Find where the given text appears and provide that cell's center as [X, Y] coordinate. 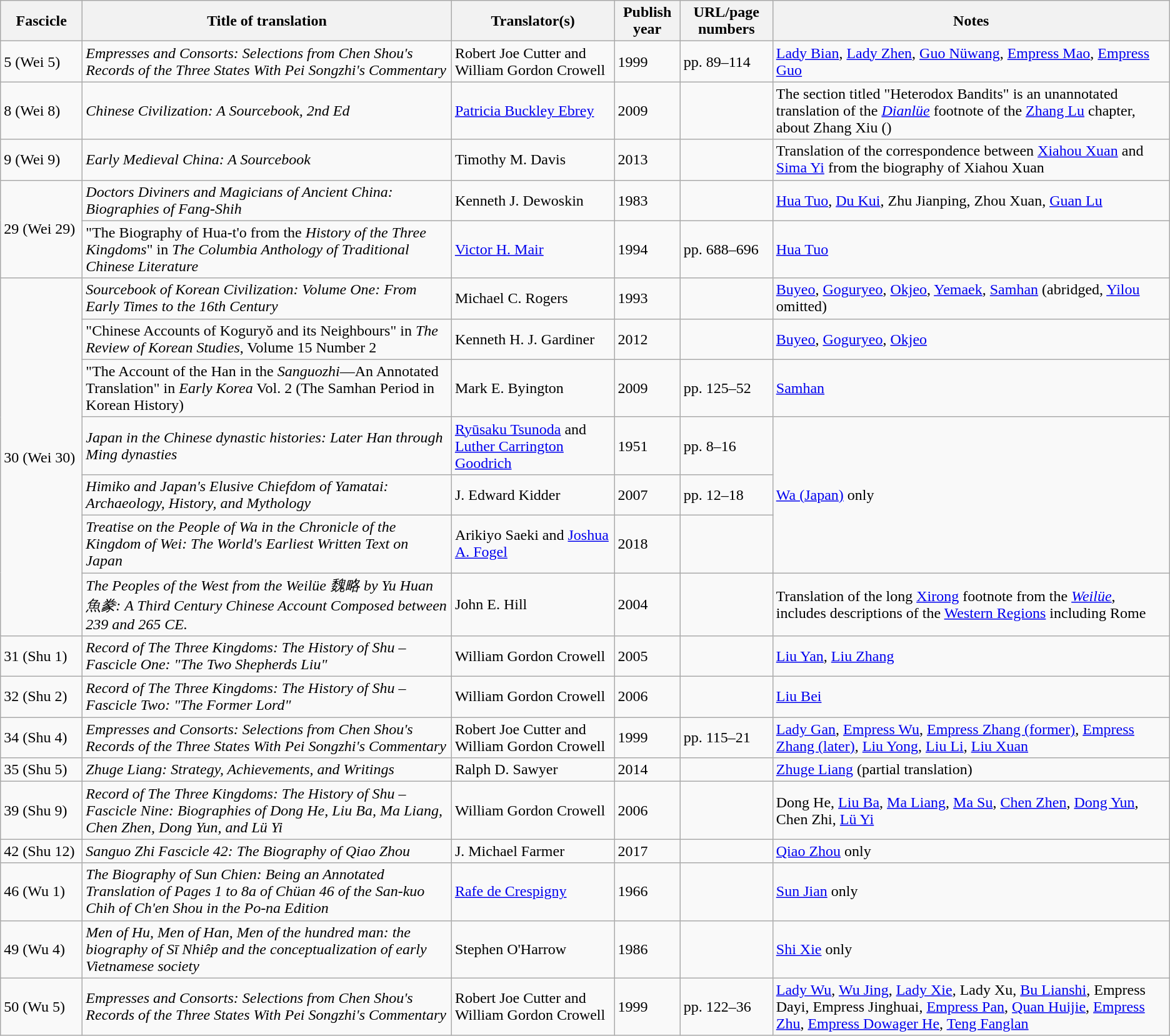
URL/page numbers [726, 21]
29 (Wei 29) [41, 229]
Samhan [971, 388]
Buyeo, Goguryeo, Okjeo [971, 339]
2005 [647, 656]
Fascicle [41, 21]
Qiao Zhou only [971, 851]
Record of The Three Kingdoms: The History of Shu – Fascicle Two: "The Former Lord" [267, 697]
34 (Shu 4) [41, 737]
5 (Wei 5) [41, 61]
Liu Bei [971, 697]
1993 [647, 299]
pp. 115–21 [726, 737]
Sourcebook of Korean Civilization: Volume One: From Early Times to the 16th Century [267, 299]
Himiko and Japan's Elusive Chiefdom of Yamatai: Archaeology, History, and Mythology [267, 495]
Lady Gan, Empress Wu, Empress Zhang (former), Empress Zhang (later), Liu Yong, Liu Li, Liu Xuan [971, 737]
Translation of the correspondence between Xiahou Xuan and Sima Yi from the biography of Xiahou Xuan [971, 160]
Translator(s) [532, 21]
Title of translation [267, 21]
pp. 89–114 [726, 61]
pp. 125–52 [726, 388]
Lady Bian, Lady Zhen, Guo Nüwang, Empress Mao, Empress Guo [971, 61]
Japan in the Chinese dynastic histories: Later Han through Ming dynasties [267, 446]
pp. 122–36 [726, 1007]
Wa (Japan) only [971, 495]
Shi Xie only [971, 949]
Record of The Three Kingdoms: The History of Shu – Fascicle One: "The Two Shepherds Liu" [267, 656]
Dong He, Liu Ba, Ma Liang, Ma Su, Chen Zhen, Dong Yun, Chen Zhi, Lü Yi [971, 810]
Michael C. Rogers [532, 299]
Early Medieval China: A Sourcebook [267, 160]
2013 [647, 160]
50 (Wu 5) [41, 1007]
2004 [647, 604]
30 (Wei 30) [41, 457]
Ralph D. Sawyer [532, 770]
Sun Jian only [971, 892]
Publish year [647, 21]
Timothy M. Davis [532, 160]
J. Edward Kidder [532, 495]
The Biography of Sun Chien: Being an Annotated Translation of Pages 1 to 8a of Chüan 46 of the San-kuo Chih of Ch'en Shou in the Po-na Edition [267, 892]
Sanguo Zhi Fascicle 42: The Biography of Qiao Zhou [267, 851]
Notes [971, 21]
Victor H. Mair [532, 249]
Arikiyo Saeki and Joshua A. Fogel [532, 544]
Zhuge Liang: Strategy, Achievements, and Writings [267, 770]
Rafe de Crespigny [532, 892]
2018 [647, 544]
Mark E. Byington [532, 388]
2007 [647, 495]
49 (Wu 4) [41, 949]
Stephen O'Harrow [532, 949]
42 (Shu 12) [41, 851]
1986 [647, 949]
Ryūsaku Tsunoda and Luther Carrington Goodrich [532, 446]
J. Michael Farmer [532, 851]
"The Biography of Hua-t'o from the History of the Three Kingdoms" in The Columbia Anthology of Traditional Chinese Literature [267, 249]
Record of The Three Kingdoms: The History of Shu – Fascicle Nine: Biographies of Dong He, Liu Ba, Ma Liang, Chen Zhen, Dong Yun, and Lü Yi [267, 810]
Men of Hu, Men of Han, Men of the hundred man: the biography of Sī Nhiêp and the conceptualization of early Vietnamese society [267, 949]
2012 [647, 339]
"Chinese Accounts of Koguryŏ and its Neighbours" in The Review of Korean Studies, Volume 15 Number 2 [267, 339]
Doctors Diviners and Magicians of Ancient China: Biographies of Fang-Shih [267, 200]
Liu Yan, Liu Zhang [971, 656]
46 (Wu 1) [41, 892]
Kenneth H. J. Gardiner [532, 339]
Translation of the long Xirong footnote from the Weilüe, includes descriptions of the Western Regions including Rome [971, 604]
pp. 8–16 [726, 446]
1994 [647, 249]
Chinese Civilization: A Sourcebook, 2nd Ed [267, 111]
The Peoples of the West from the Weilüe 魏略 by Yu Huan 魚豢: A Third Century Chinese Account Composed between 239 and 265 CE. [267, 604]
32 (Shu 2) [41, 697]
pp. 12–18 [726, 495]
Treatise on the People of Wa in the Chronicle of the Kingdom of Wei: The World's Earliest Written Text on Japan [267, 544]
8 (Wei 8) [41, 111]
John E. Hill [532, 604]
31 (Shu 1) [41, 656]
Kenneth J. Dewoskin [532, 200]
Patricia Buckley Ebrey [532, 111]
"The Account of the Han in the Sanguozhi—An Annotated Translation" in Early Korea Vol. 2 (The Samhan Period in Korean History) [267, 388]
1983 [647, 200]
2017 [647, 851]
2014 [647, 770]
9 (Wei 9) [41, 160]
Hua Tuo [971, 249]
39 (Shu 9) [41, 810]
1951 [647, 446]
The section titled "Heterodox Bandits" is an unannotated translation of the Dianlüe footnote of the Zhang Lu chapter, about Zhang Xiu () [971, 111]
Hua Tuo, Du Kui, Zhu Jianping, Zhou Xuan, Guan Lu [971, 200]
35 (Shu 5) [41, 770]
pp. 688–696 [726, 249]
1966 [647, 892]
Buyeo, Goguryeo, Okjeo, Yemaek, Samhan (abridged, Yilou omitted) [971, 299]
Zhuge Liang (partial translation) [971, 770]
